From the cell containing the given text, extract its center point as (x, y) coordinate. 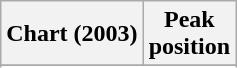
Peakposition (189, 34)
Chart (2003) (72, 34)
